Detect which cell encompasses the target text, then output its (X, Y) center coordinate. 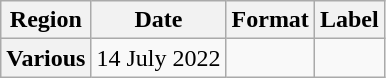
14 July 2022 (158, 58)
Various (46, 58)
Label (349, 20)
Region (46, 20)
Date (158, 20)
Format (270, 20)
